Provide the [X, Y] coordinate of the cell's center where the given text is located.  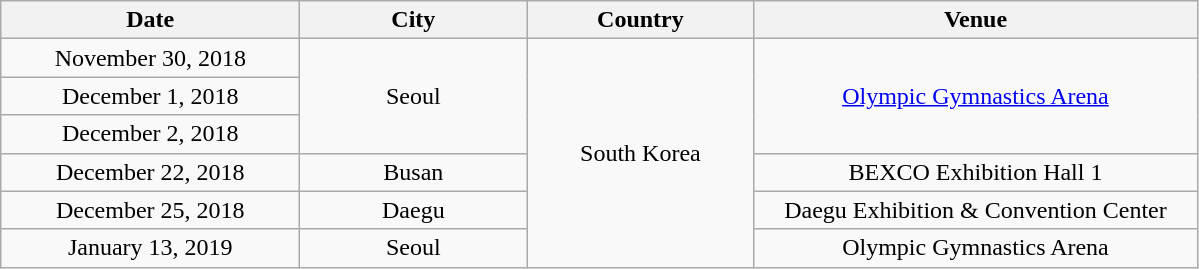
South Korea [640, 153]
Country [640, 20]
December 25, 2018 [150, 210]
November 30, 2018 [150, 58]
December 22, 2018 [150, 172]
Busan [414, 172]
December 2, 2018 [150, 134]
City [414, 20]
Daegu [414, 210]
January 13, 2019 [150, 248]
BEXCO Exhibition Hall 1 [976, 172]
December 1, 2018 [150, 96]
Date [150, 20]
Venue [976, 20]
Daegu Exhibition & Convention Center [976, 210]
